Return [x, y] of the center of cell containing provided text 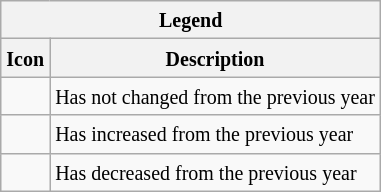
Has decreased from the previous year [216, 172]
Icon [26, 58]
Has not changed from the previous year [216, 96]
Legend [191, 20]
Description [216, 58]
Has increased from the previous year [216, 134]
